Search for the cell housing the specified text and yield its (x, y) center coordinate. 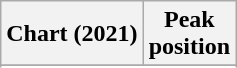
Chart (2021) (72, 34)
Peakposition (189, 34)
